For the text-containing cell, return its midpoint in (X, Y) coordinate format. 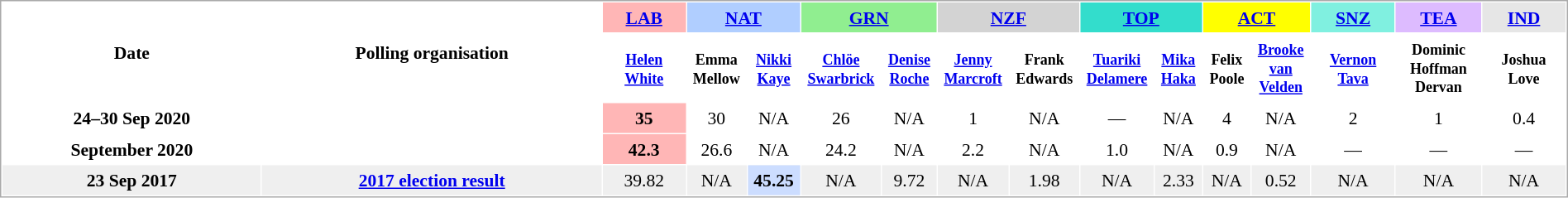
TEA (1439, 17)
GRN (869, 17)
September 2020 (132, 149)
0.4 (1523, 118)
LAB (644, 17)
Joshua Love (1523, 67)
23 Sep 2017 (132, 181)
26 (841, 118)
Mika Haka (1178, 67)
9.72 (909, 181)
Vernon Tava (1353, 67)
45.25 (774, 181)
Felix Poole (1227, 67)
0.52 (1280, 181)
1.98 (1045, 181)
Date (132, 52)
1.0 (1116, 149)
Helen White (644, 67)
4 (1227, 118)
NAT (743, 17)
IND (1523, 17)
Tuariki Delamere (1116, 67)
2.2 (973, 149)
42.3 (644, 149)
Brooke van Velden (1280, 67)
2017 election result (432, 181)
Nikki Kaye (774, 67)
SNZ (1353, 17)
NZF (1009, 17)
Emma Mellow (716, 67)
Chlöe Swarbrick (841, 67)
30 (716, 118)
2 (1353, 118)
0.9 (1227, 149)
Denise Roche (909, 67)
Frank Edwards (1045, 67)
Dominic Hoffman Dervan (1439, 67)
TOP (1141, 17)
ACT (1257, 17)
Polling organisation (432, 52)
35 (644, 118)
26.6 (716, 149)
24–30 Sep 2020 (132, 118)
39.82 (644, 181)
24.2 (841, 149)
Jenny Marcroft (973, 67)
2.33 (1178, 181)
